Scan for the cell matching the given text and deliver its (x, y) coordinate at center. 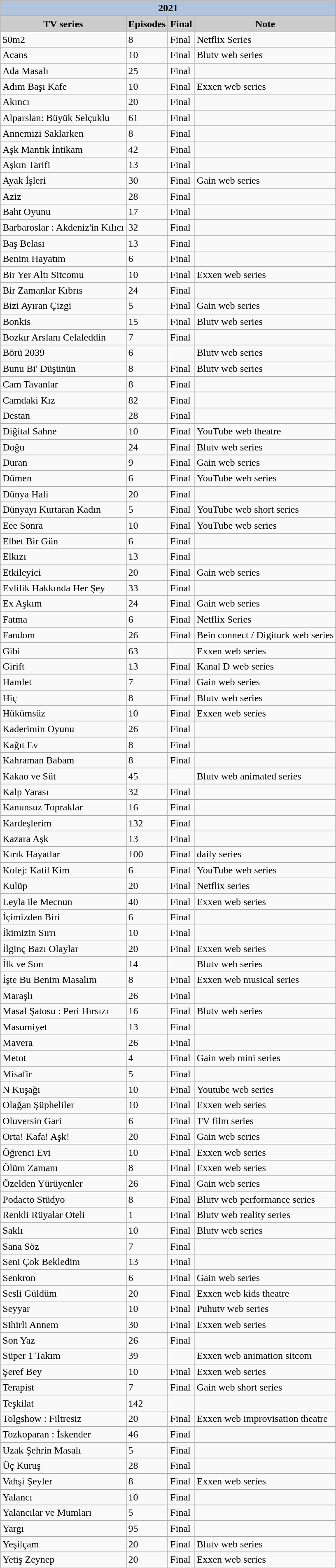
40 (147, 901)
Netflix series (265, 886)
Aşkın Tarifi (63, 165)
Bozkır Arslanı Celaleddin (63, 337)
Sana Söz (63, 1246)
39 (147, 1356)
Barbaroslar : Akdeniz'in Kılıcı (63, 228)
Bunu Bi' Düşünün (63, 369)
Youtube web series (265, 1090)
N Kuşağı (63, 1090)
Seyyar (63, 1309)
Diğital Sahne (63, 431)
YouTube web short series (265, 510)
42 (147, 149)
Puhutv web series (265, 1309)
14 (147, 964)
Dümen (63, 478)
Ada Masalı (63, 71)
Doğu (63, 447)
Destan (63, 415)
Bizi Ayıran Çizgi (63, 306)
Gibi (63, 651)
Kahraman Babam (63, 761)
15 (147, 322)
1 (147, 1215)
Exxen web musical series (265, 980)
61 (147, 118)
82 (147, 400)
YouTube web theatre (265, 431)
Tozkoparan : İskender (63, 1434)
Note (265, 24)
Bir Zamanlar Kıbrıs (63, 290)
Süper 1 Takım (63, 1356)
İşte Bu Benim Masalım (63, 980)
Üç Kuruş (63, 1466)
Yargı (63, 1528)
132 (147, 823)
Saklı (63, 1231)
Son Yaz (63, 1340)
Vahşi Şeyler (63, 1482)
İkimizin Sırrı (63, 933)
Episodes (147, 24)
Gain web short series (265, 1387)
Podacto Stüdyo (63, 1199)
İçimizden Biri (63, 917)
Hükümsüz (63, 714)
Maraşlı (63, 996)
Duran (63, 463)
Orta! Kafa! Aşk! (63, 1136)
Adım Başı Kafe (63, 86)
Oluversin Gari (63, 1121)
daily series (265, 854)
Etkileyici (63, 572)
Teşkilat (63, 1403)
Bir Yer Altı Sitcomu (63, 275)
Alparslan: Büyük Selçuklu (63, 118)
Seni Çok Bekledim (63, 1262)
Metot (63, 1058)
Hiç (63, 698)
Masal Şatosu : Peri Hırsızı (63, 1011)
Öğrenci Evi (63, 1152)
Akıncı (63, 102)
Yetiş Zeynep (63, 1560)
142 (147, 1403)
Börü 2039 (63, 353)
Kalp Yarası (63, 792)
Acans (63, 55)
Senkron (63, 1278)
Blutv web reality series (265, 1215)
Elkızı (63, 557)
Tolgshow : Filtresiz (63, 1419)
Dünya Hali (63, 494)
Kulüp (63, 886)
Kolej: Katil Kim (63, 870)
4 (147, 1058)
Ölüm Zamanı (63, 1168)
Exxen web animation sitcom (265, 1356)
Kırık Hayatlar (63, 854)
Şeref Bey (63, 1372)
Sihirli Annem (63, 1325)
Eee Sonra (63, 525)
Kanal D web series (265, 666)
İlk ve Son (63, 964)
Benim Hayatım (63, 259)
Elbet Bir Gün (63, 541)
Baş Belası (63, 243)
33 (147, 588)
Baht Oyunu (63, 212)
Girift (63, 666)
Aziz (63, 196)
Özelden Yürüyenler (63, 1183)
Dünyayı Kurtaran Kadın (63, 510)
Exxen web improvisation theatre (265, 1419)
TV series (63, 24)
Evlilik Hakkında Her Şey (63, 588)
TV film series (265, 1121)
Yalancı (63, 1497)
Ex Aşkım (63, 604)
17 (147, 212)
Kakao ve Süt (63, 776)
Cam Tavanlar (63, 384)
Terapist (63, 1387)
Fandom (63, 635)
Camdaki Kız (63, 400)
Blutv web performance series (265, 1199)
Uzak Şehrin Masalı (63, 1450)
95 (147, 1528)
Yalancılar ve Mumları (63, 1513)
İlginç Bazı Olaylar (63, 948)
2021 (168, 8)
Bonkis (63, 322)
Leyla ile Mecnun (63, 901)
63 (147, 651)
Kazara Aşk (63, 839)
Yeşilçam (63, 1544)
9 (147, 463)
100 (147, 854)
Olağan Şüpheliler (63, 1105)
Ayak İşleri (63, 180)
Kaderimin Oyunu (63, 729)
46 (147, 1434)
Renkli Rüyalar Oteli (63, 1215)
Blutv web animated series (265, 776)
25 (147, 71)
Gain web mini series (265, 1058)
50m2 (63, 40)
Hamlet (63, 682)
Misafir (63, 1074)
Mavera (63, 1043)
Kanunsuz Topraklar (63, 807)
Masumiyet (63, 1027)
Fatma (63, 619)
Kardeşlerim (63, 823)
Aşk Mantık İntikam (63, 149)
Sesli Güldüm (63, 1293)
Kağıt Ev (63, 745)
Exxen web kids theatre (265, 1293)
Bein connect / Digiturk web series (265, 635)
Annemizi Saklarken (63, 133)
45 (147, 776)
